Return (X, Y) of the center of cell containing provided text 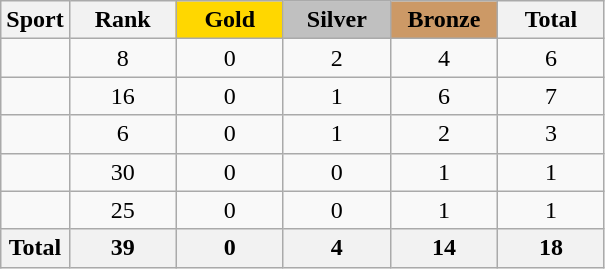
25 (122, 210)
16 (122, 96)
7 (550, 96)
30 (122, 172)
Gold (230, 20)
8 (122, 58)
Sport (35, 20)
14 (444, 248)
3 (550, 134)
Rank (122, 20)
Bronze (444, 20)
39 (122, 248)
18 (550, 248)
Silver (336, 20)
